Search for the cell housing the specified text and yield its (X, Y) center coordinate. 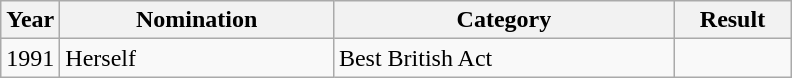
Result (732, 20)
Herself (197, 58)
Category (504, 20)
Nomination (197, 20)
Best British Act (504, 58)
1991 (30, 58)
Year (30, 20)
